Find where the given text appears and provide that cell's center as (x, y) coordinate. 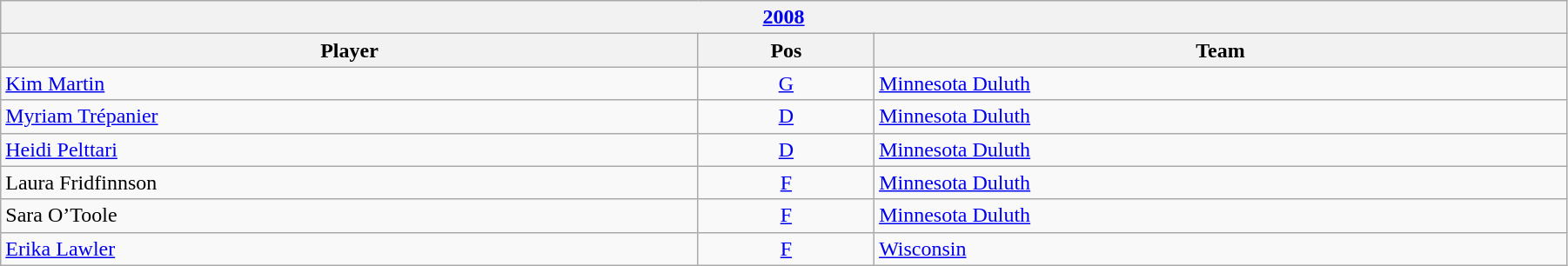
Kim Martin (350, 83)
Myriam Trépanier (350, 116)
Sara O’Toole (350, 216)
Wisconsin (1221, 249)
Laura Fridfinnson (350, 183)
2008 (784, 17)
Erika Lawler (350, 249)
Team (1221, 50)
Player (350, 50)
G (786, 83)
Heidi Pelttari (350, 150)
Pos (786, 50)
